Return the [X, Y] coordinate for the center point of the cell that contains the specified text.  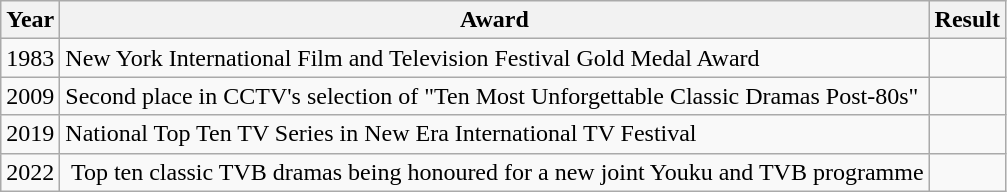
2019 [30, 134]
Award [494, 20]
Top ten classic TVB dramas being honoured for a new joint Youku and TVB programme [494, 172]
2022 [30, 172]
Result [967, 20]
1983 [30, 58]
National Top Ten TV Series in New Era International TV Festival [494, 134]
New York International Film and Television Festival Gold Medal Award [494, 58]
Second place in CCTV's selection of "Ten Most Unforgettable Classic Dramas Post-80s" [494, 96]
Year [30, 20]
2009 [30, 96]
